Search for the cell housing the specified text and yield its [X, Y] center coordinate. 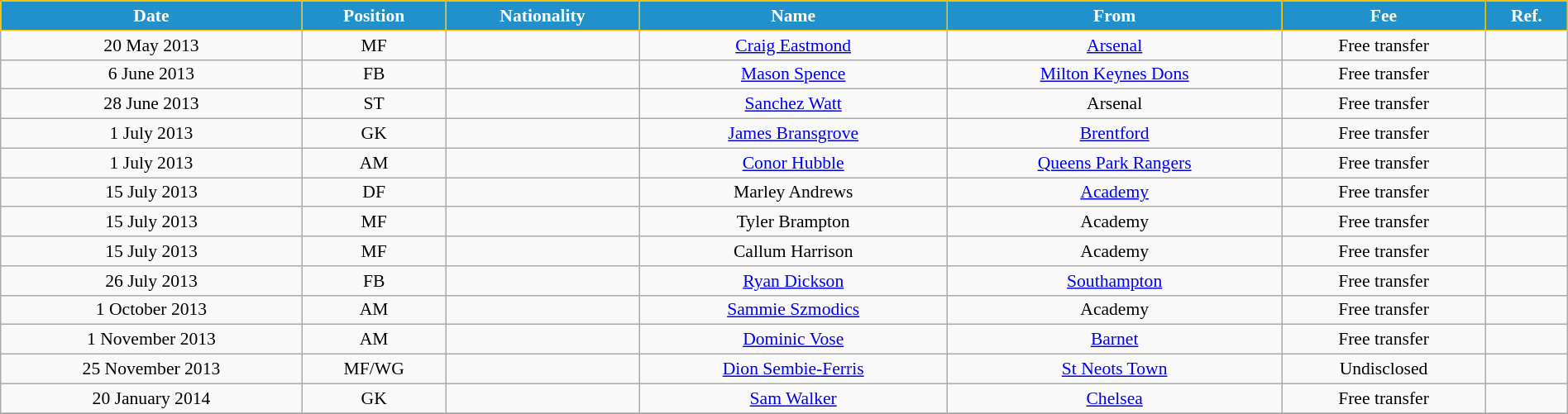
Name [794, 16]
Milton Keynes Dons [1115, 74]
Sammie Szmodics [794, 310]
6 June 2013 [151, 74]
Sam Walker [794, 398]
Queens Park Rangers [1115, 163]
20 May 2013 [151, 45]
28 June 2013 [151, 104]
25 November 2013 [151, 369]
From [1115, 16]
Mason Spence [794, 74]
Sanchez Watt [794, 104]
Fee [1384, 16]
James Bransgrove [794, 134]
Barnet [1115, 340]
Dominic Vose [794, 340]
Chelsea [1115, 398]
Undisclosed [1384, 369]
Date [151, 16]
Dion Sembie-Ferris [794, 369]
Marley Andrews [794, 193]
Craig Eastmond [794, 45]
1 October 2013 [151, 310]
20 January 2014 [151, 398]
ST [374, 104]
Tyler Brampton [794, 222]
Position [374, 16]
Nationality [543, 16]
26 July 2013 [151, 281]
DF [374, 193]
Southampton [1115, 281]
St Neots Town [1115, 369]
Brentford [1115, 134]
Ref. [1527, 16]
1 November 2013 [151, 340]
MF/WG [374, 369]
Callum Harrison [794, 251]
Ryan Dickson [794, 281]
Conor Hubble [794, 163]
